From the cell containing the given text, extract its center point as (X, Y) coordinate. 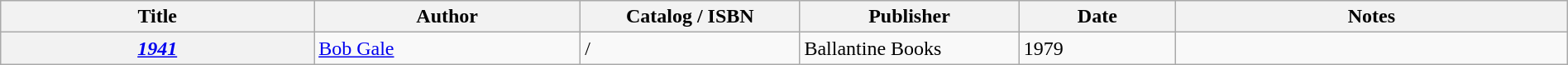
Catalog / ISBN (690, 17)
Date (1097, 17)
1979 (1097, 48)
Title (157, 17)
Author (447, 17)
/ (690, 48)
Publisher (910, 17)
Ballantine Books (910, 48)
1941 (157, 48)
Notes (1372, 17)
Bob Gale (447, 48)
